Scan for the cell matching the given text and deliver its [x, y] coordinate at center. 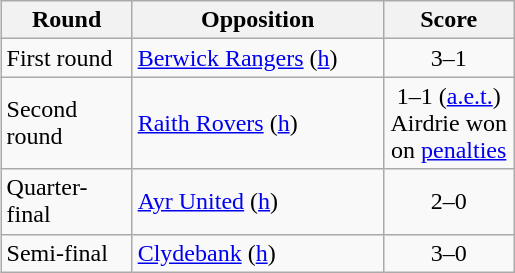
Quarter-final [66, 202]
Second round [66, 123]
Semi-final [66, 253]
Ayr United (h) [258, 202]
Berwick Rangers (h) [258, 58]
Raith Rovers (h) [258, 123]
3–0 [448, 253]
3–1 [448, 58]
Round [66, 20]
1–1 (a.e.t.) Airdrie won on penalties [448, 123]
2–0 [448, 202]
Score [448, 20]
Clydebank (h) [258, 253]
First round [66, 58]
Opposition [258, 20]
